Output the [X, Y] coordinate of the center of the cell containing the given text.  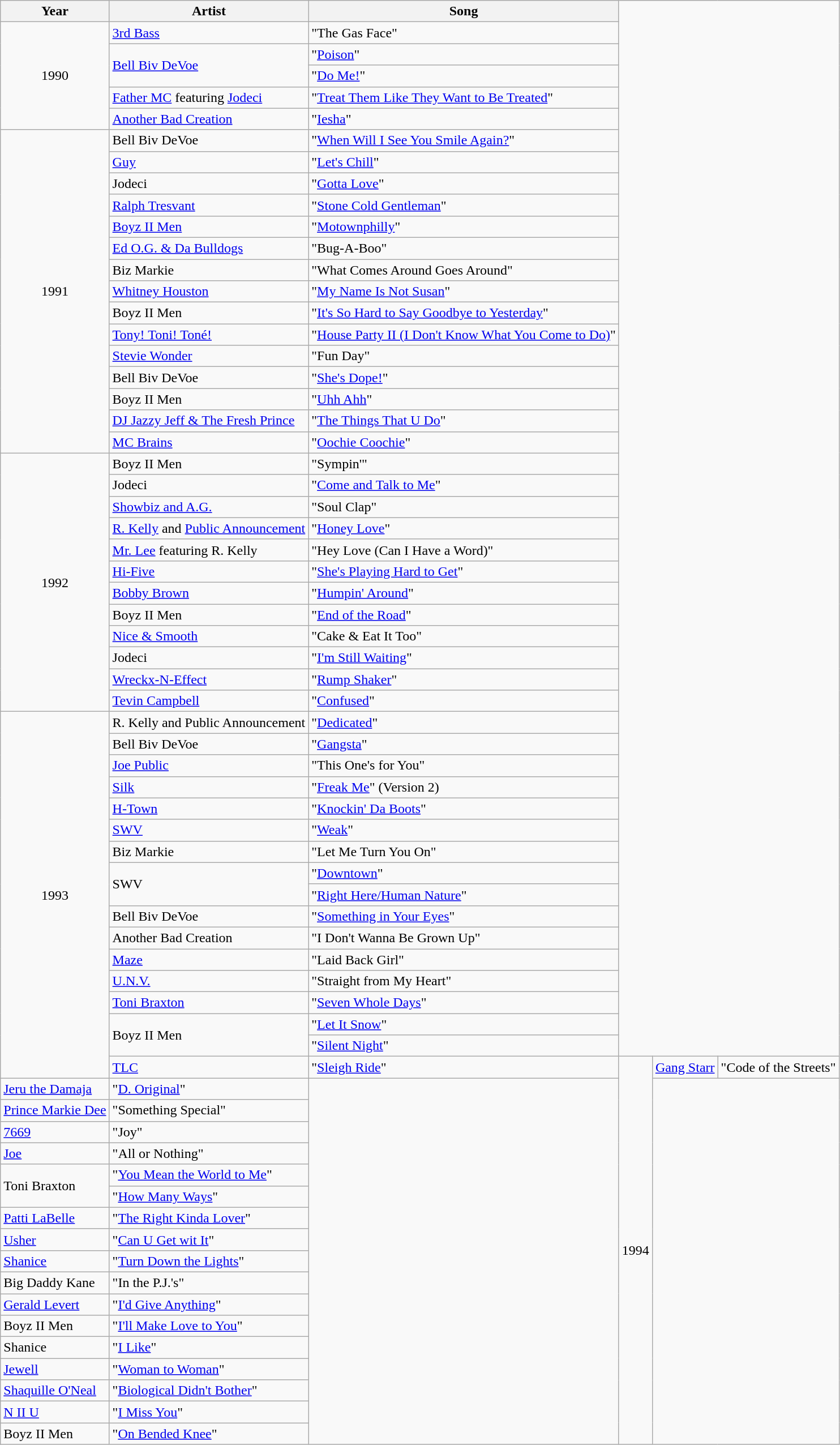
"Knockin' Da Boots" [464, 809]
"Right Here/Human Nature" [464, 895]
"The Right Kinda Lover" [209, 1218]
Patti LaBelle [55, 1218]
1994 [635, 1250]
"Oochie Coochie" [464, 442]
"Can U Get wit It" [209, 1239]
1992 [55, 582]
"Cake & Eat It Too" [464, 636]
"Do Me!" [464, 76]
"Silent Night" [464, 1046]
"Dedicated" [464, 722]
"It's So Hard to Say Goodbye to Yesterday" [464, 313]
Joe Public [209, 766]
N II U [55, 1412]
"She's Dope!" [464, 378]
"Hey Love (Can I Have a Word)" [464, 550]
"Poison" [464, 54]
Wreckx-N-Effect [209, 679]
"I'm Still Waiting" [464, 658]
Usher [55, 1239]
"On Bended Knee" [209, 1434]
Jewell [55, 1369]
"Come and Talk to Me" [464, 485]
MC Brains [209, 442]
"End of the Road" [464, 614]
Hi-Five [209, 571]
"Let It Snow" [464, 1024]
Father MC featuring Jodeci [209, 97]
DJ Jazzy Jeff & The Fresh Prince [209, 421]
"Iesha" [464, 119]
"Code of the Streets" [778, 1067]
"Weak" [464, 830]
Guy [209, 162]
1993 [55, 895]
Gerald Levert [55, 1304]
"Humpin' Around" [464, 593]
Year [55, 11]
"Gotta Love" [464, 183]
"D. Original" [209, 1089]
Jeru the Damaja [55, 1089]
"Bug-A-Boo" [464, 248]
"The Things That U Do" [464, 421]
"Treat Them Like They Want to Be Treated" [464, 97]
Silk [209, 787]
"This One's for You" [464, 766]
Song [464, 11]
7669 [55, 1132]
H-Town [209, 809]
"Motownphilly" [464, 226]
"Something in Your Eyes" [464, 916]
Shaquille O'Neal [55, 1391]
Joe [55, 1153]
"How Many Ways" [209, 1196]
Mr. Lee featuring R. Kelly [209, 550]
"Seven Whole Days" [464, 1003]
"Uhh Ahh" [464, 399]
Prince Markie Dee [55, 1110]
"I'd Give Anything" [209, 1304]
"Soul Clap" [464, 507]
"Downtown" [464, 873]
"I'll Make Love to You" [209, 1326]
Showbiz and A.G. [209, 507]
U.N.V. [209, 981]
"Sleigh Ride" [464, 1067]
"What Comes Around Goes Around" [464, 270]
"I Don't Wanna Be Grown Up" [464, 938]
Big Daddy Kane [55, 1282]
Ralph Tresvant [209, 205]
3rd Bass [209, 33]
"Gangsta" [464, 744]
"The Gas Face" [464, 33]
Gang Starr [685, 1067]
Tevin Campbell [209, 701]
"Let Me Turn You On" [464, 852]
Ed O.G. & Da Bulldogs [209, 248]
"Fun Day" [464, 356]
"Honey Love" [464, 528]
"You Mean the World to Me" [209, 1175]
"She's Playing Hard to Get" [464, 571]
"When Will I See You Smile Again?" [464, 140]
"Turn Down the Lights" [209, 1261]
"Something Special" [209, 1110]
"Confused" [464, 701]
"All or Nothing" [209, 1153]
"My Name Is Not Susan" [464, 292]
Maze [209, 960]
Artist [209, 11]
Stevie Wonder [209, 356]
Bobby Brown [209, 593]
TLC [209, 1067]
"House Party II (I Don't Know What You Come to Do)" [464, 335]
Whitney Houston [209, 292]
"Stone Cold Gentleman" [464, 205]
"Biological Didn't Bother" [209, 1391]
"Woman to Woman" [209, 1369]
1991 [55, 291]
"Straight from My Heart" [464, 981]
1990 [55, 76]
Nice & Smooth [209, 636]
"In the P.J.'s" [209, 1282]
"Joy" [209, 1132]
"Rump Shaker" [464, 679]
Tony! Toni! Toné! [209, 335]
"Laid Back Girl" [464, 960]
"I Miss You" [209, 1412]
"I Like" [209, 1348]
"Freak Me" (Version 2) [464, 787]
"Sympin'" [464, 464]
"Let's Chill" [464, 162]
